Detect which cell encompasses the target text, then output its [x, y] center coordinate. 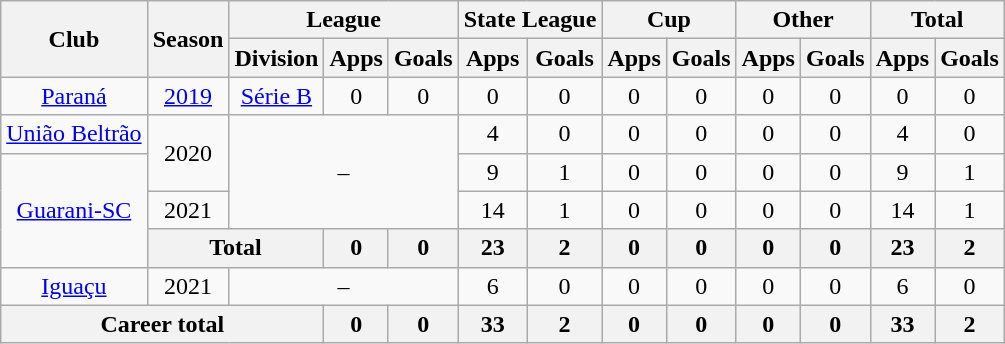
Guarani-SC [74, 210]
Cup [669, 20]
União Beltrão [74, 134]
League [344, 20]
Paraná [74, 96]
State League [530, 20]
Série B [276, 96]
2020 [188, 153]
Career total [162, 324]
Other [803, 20]
Iguaçu [74, 286]
Club [74, 39]
Season [188, 39]
Division [276, 58]
2019 [188, 96]
